Capture the cell that displays the provided text and extract its (X, Y) central coordinate. 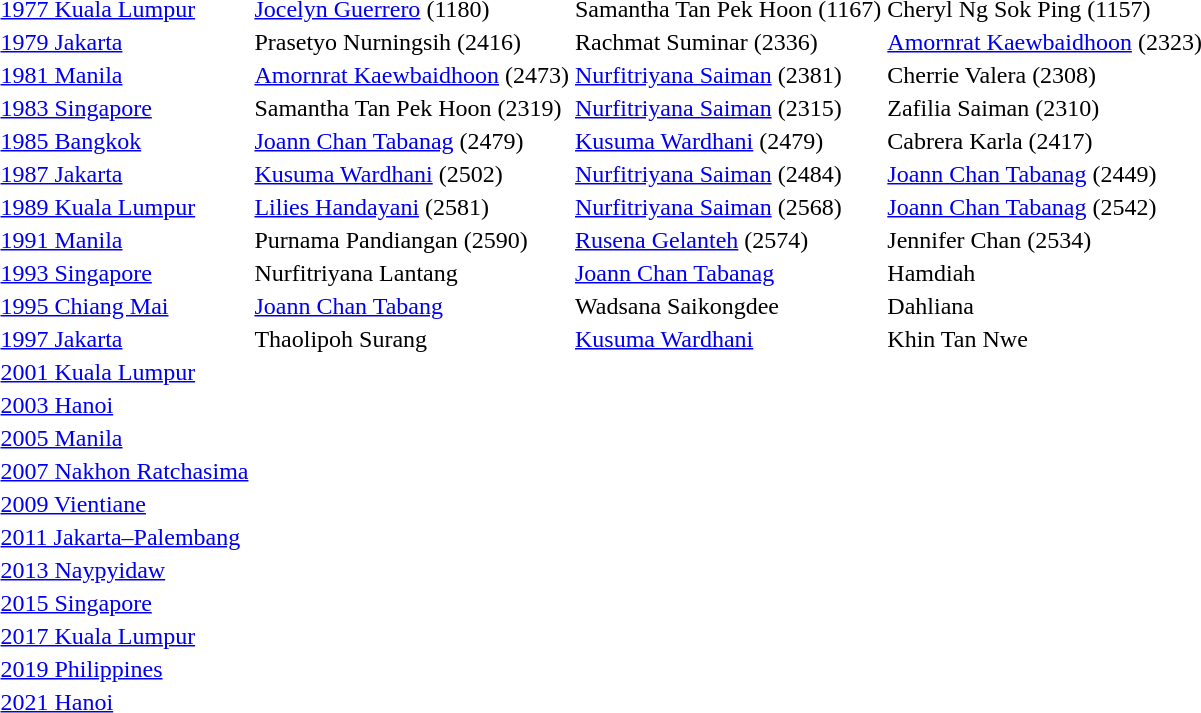
Joann Chan Tabanag (728, 273)
Nurfitriyana Saiman (2315) (728, 108)
Rusena Gelanteh (2574) (728, 240)
Kusuma Wardhani (2479) (728, 141)
Rachmat Suminar (2336) (728, 42)
Nurfitriyana Lantang (412, 273)
Kusuma Wardhani (728, 339)
Nurfitriyana Saiman (2484) (728, 174)
Joann Chan Tabanag (2479) (412, 141)
Prasetyo Nurningsih (2416) (412, 42)
Lilies Handayani (2581) (412, 207)
Nurfitriyana Saiman (2568) (728, 207)
Amornrat Kaewbaidhoon (2473) (412, 75)
Nurfitriyana Saiman (2381) (728, 75)
Samantha Tan Pek Hoon (2319) (412, 108)
Purnama Pandiangan (2590) (412, 240)
Wadsana Saikongdee (728, 306)
Thaolipoh Surang (412, 339)
Kusuma Wardhani (2502) (412, 174)
Joann Chan Tabang (412, 306)
